Provide the [X, Y] coordinate of the cell's center where the given text is located.  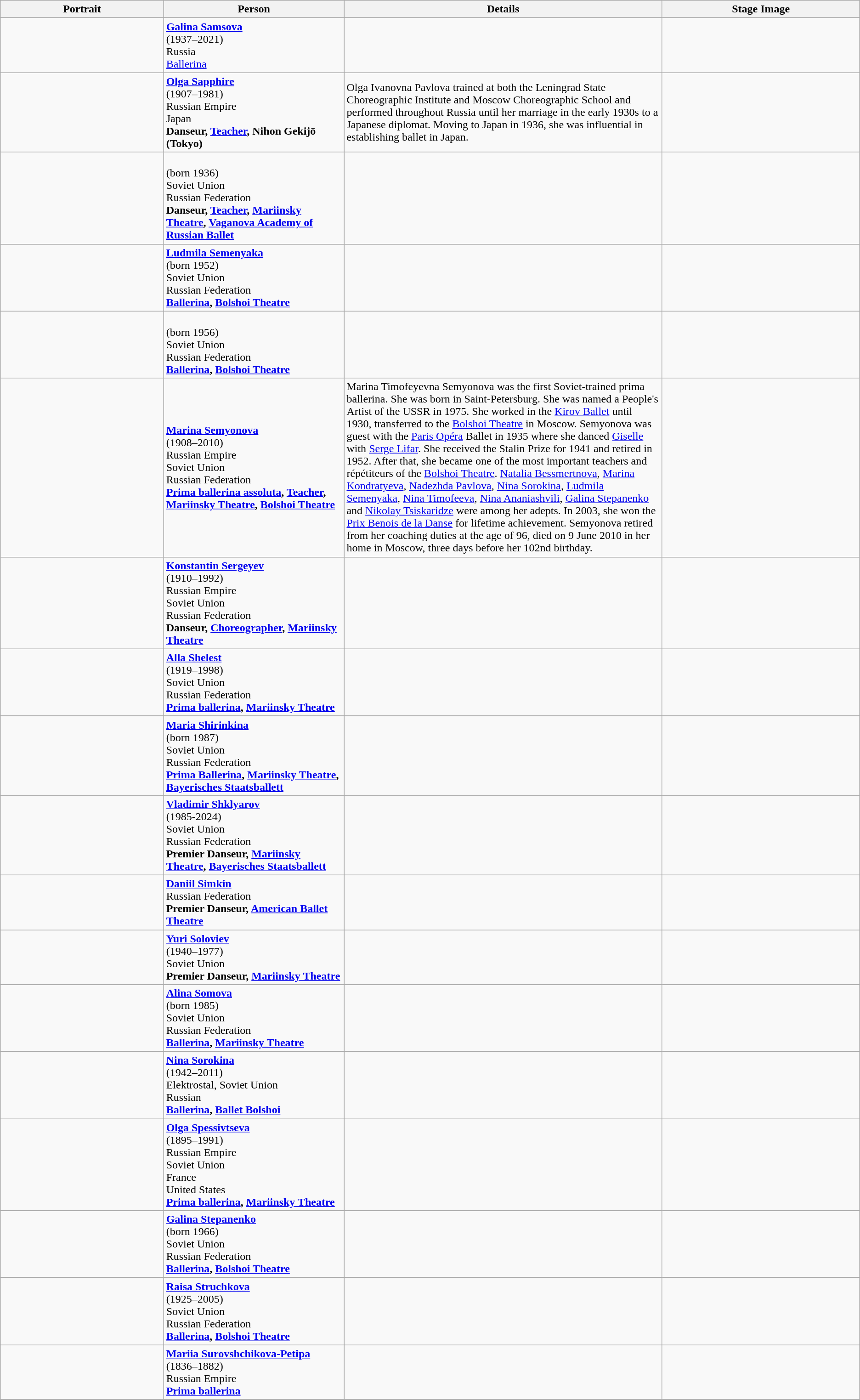
Ludmila Semenyaka(born 1952)Soviet UnionRussian FederationBallerina, Bolshoi Theatre [254, 278]
Nina Sorokina(1942–2011)Elektrostal, Soviet UnionRussianBallerina, Ballet Bolshoi [254, 1085]
Mariia Surovshchikova-Petipa(1836–1882)Russian EmpirePrima ballerina [254, 1372]
Portrait [82, 9]
Person [254, 9]
Yuri Soloviev (1940–1977)Soviet UnionPremier Danseur, Mariinsky Theatre [254, 958]
Maria Shirinkina(born 1987)Soviet UnionRussian FederationPrima Ballerina, Mariinsky Theatre, Bayerisches Staatsballett [254, 755]
Galina Samsova(1937–2021)RussiaBallerina [254, 45]
Alina Somova(born 1985)Soviet UnionRussian FederationBallerina, Mariinsky Theatre [254, 1018]
Daniil SimkinRussian FederationPremier Danseur, American Ballet Theatre [254, 902]
Konstantin Sergeyev(1910–1992)Russian EmpireSoviet UnionRussian FederationDanseur, Choreographer, Mariinsky Theatre [254, 603]
Olga Sapphire(1907–1981)Russian EmpireJapanDanseur, Teacher, Nihon Gekijō (Tokyo) [254, 112]
Galina Stepanenko(born 1966)Soviet UnionRussian FederationBallerina, Bolshoi Theatre [254, 1244]
Raisa Struchkova(1925–2005)Soviet UnionRussian FederationBallerina, Bolshoi Theatre [254, 1311]
Details [503, 9]
(born 1936)Soviet UnionRussian FederationDanseur, Teacher, Mariinsky Theatre, Vaganova Academy of Russian Ballet [254, 198]
Marina Semyonova(1908–2010)Russian EmpireSoviet UnionRussian FederationPrima ballerina assoluta, Teacher, Mariinsky Theatre, Bolshoi Theatre [254, 468]
Alla Shelest(1919–1998)Soviet UnionRussian FederationPrima ballerina, Mariinsky Theatre [254, 682]
(born 1956)Soviet UnionRussian FederationBallerina, Bolshoi Theatre [254, 345]
Stage Image [761, 9]
Vladimir Shklyarov(1985-2024)Soviet UnionRussian FederationPremier Danseur, Mariinsky Theatre, Bayerisches Staatsballett [254, 835]
Olga Spessivtseva(1895–1991)Russian EmpireSoviet UnionFranceUnited StatesPrima ballerina, Mariinsky Theatre [254, 1165]
